Provide the [x, y] coordinate of the cell's center where the given text is located.  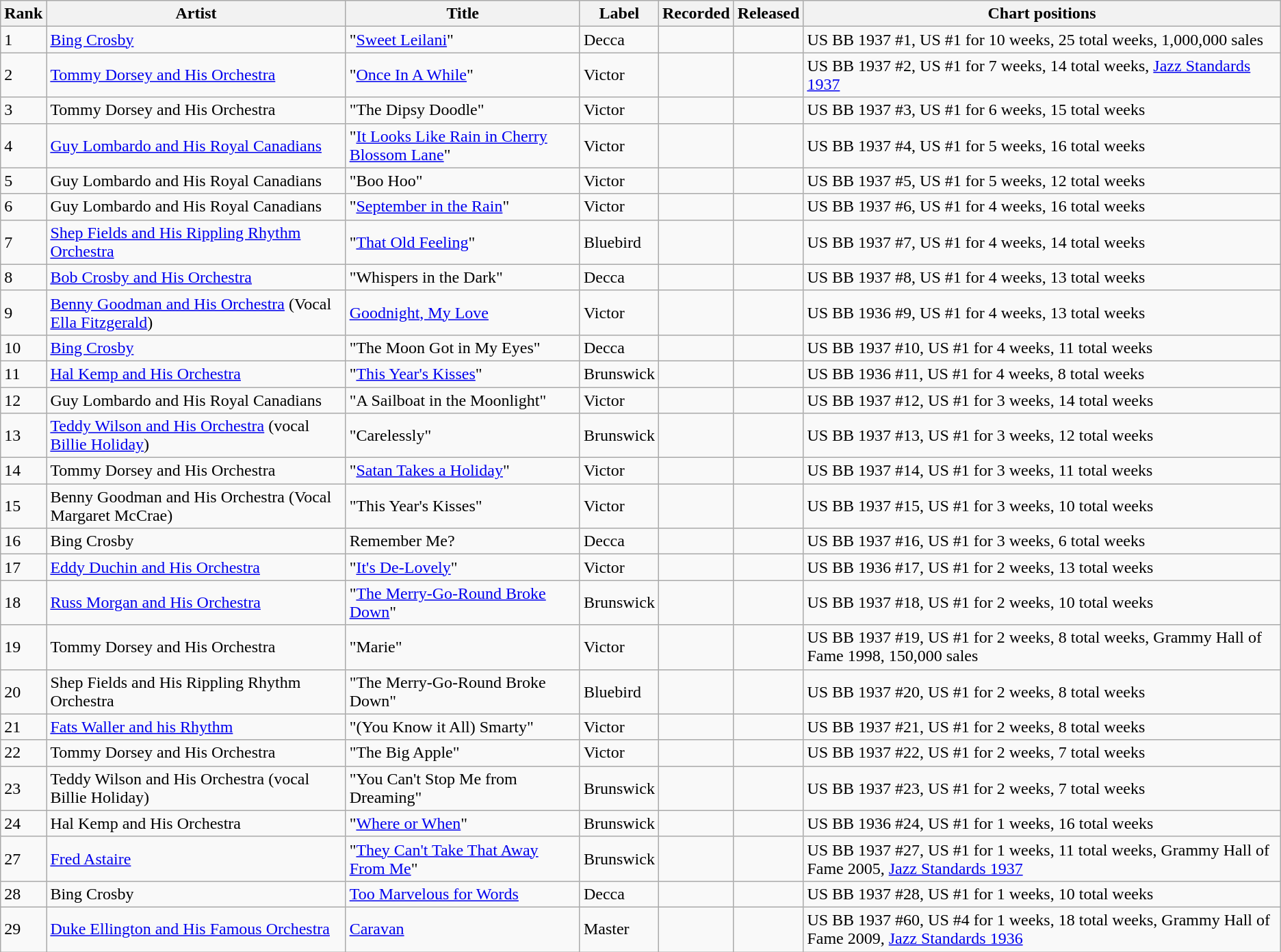
Benny Goodman and His Orchestra (Vocal Margaret McCrae) [196, 506]
"The Moon Got in My Eyes" [463, 348]
5 [23, 181]
Goodnight, My Love [463, 312]
US BB 1936 #24, US #1 for 1 weeks, 16 total weeks [1041, 823]
9 [23, 312]
1 [23, 40]
US BB 1937 #8, US #1 for 4 weeks, 13 total weeks [1041, 277]
Chart positions [1041, 14]
16 [23, 541]
US BB 1937 #18, US #1 for 2 weeks, 10 total weeks [1041, 602]
Fats Waller and his Rhythm [196, 727]
Rank [23, 14]
Caravan [463, 929]
"It Looks Like Rain in Cherry Blossom Lane" [463, 145]
"They Can't Take That Away From Me" [463, 858]
20 [23, 691]
Fred Astaire [196, 858]
Label [619, 14]
US BB 1937 #60, US #4 for 1 weeks, 18 total weeks, Grammy Hall of Fame 2009, Jazz Standards 1936 [1041, 929]
US BB 1937 #13, US #1 for 3 weeks, 12 total weeks [1041, 435]
2 [23, 75]
US BB 1937 #1, US #1 for 10 weeks, 25 total weeks, 1,000,000 sales [1041, 40]
US BB 1937 #19, US #1 for 2 weeks, 8 total weeks, Grammy Hall of Fame 1998, 150,000 sales [1041, 647]
29 [23, 929]
US BB 1937 #7, US #1 for 4 weeks, 14 total weeks [1041, 242]
US BB 1936 #9, US #1 for 4 weeks, 13 total weeks [1041, 312]
Title [463, 14]
11 [23, 374]
"A Sailboat in the Moonlight" [463, 400]
8 [23, 277]
US BB 1937 #23, US #1 for 2 weeks, 7 total weeks [1041, 788]
"Carelessly" [463, 435]
Master [619, 929]
"Once In A While" [463, 75]
US BB 1937 #5, US #1 for 5 weeks, 12 total weeks [1041, 181]
6 [23, 207]
US BB 1936 #11, US #1 for 4 weeks, 8 total weeks [1041, 374]
US BB 1937 #2, US #1 for 7 weeks, 14 total weeks, Jazz Standards 1937 [1041, 75]
"The Big Apple" [463, 753]
US BB 1937 #10, US #1 for 4 weeks, 11 total weeks [1041, 348]
US BB 1937 #28, US #1 for 1 weeks, 10 total weeks [1041, 894]
"Whispers in the Dark" [463, 277]
"Marie" [463, 647]
Russ Morgan and His Orchestra [196, 602]
US BB 1937 #21, US #1 for 2 weeks, 8 total weeks [1041, 727]
"Sweet Leilani" [463, 40]
"It's De-Lovely" [463, 567]
19 [23, 647]
21 [23, 727]
Duke Ellington and His Famous Orchestra [196, 929]
US BB 1937 #16, US #1 for 3 weeks, 6 total weeks [1041, 541]
Artist [196, 14]
Recorded [696, 14]
3 [23, 110]
15 [23, 506]
28 [23, 894]
US BB 1937 #6, US #1 for 4 weeks, 16 total weeks [1041, 207]
Too Marvelous for Words [463, 894]
US BB 1937 #12, US #1 for 3 weeks, 14 total weeks [1041, 400]
"The Dipsy Doodle" [463, 110]
10 [23, 348]
Bob Crosby and His Orchestra [196, 277]
24 [23, 823]
18 [23, 602]
US BB 1937 #14, US #1 for 3 weeks, 11 total weeks [1041, 471]
"Satan Takes a Holiday" [463, 471]
"You Can't Stop Me from Dreaming" [463, 788]
4 [23, 145]
13 [23, 435]
"That Old Feeling" [463, 242]
"Where or When" [463, 823]
Remember Me? [463, 541]
"(You Know it All) Smarty" [463, 727]
US BB 1937 #27, US #1 for 1 weeks, 11 total weeks, Grammy Hall of Fame 2005, Jazz Standards 1937 [1041, 858]
17 [23, 567]
22 [23, 753]
"Boo Hoo" [463, 181]
12 [23, 400]
14 [23, 471]
23 [23, 788]
US BB 1936 #17, US #1 for 2 weeks, 13 total weeks [1041, 567]
"September in the Rain" [463, 207]
Eddy Duchin and His Orchestra [196, 567]
US BB 1937 #22, US #1 for 2 weeks, 7 total weeks [1041, 753]
US BB 1937 #4, US #1 for 5 weeks, 16 total weeks [1041, 145]
7 [23, 242]
27 [23, 858]
Released [768, 14]
Benny Goodman and His Orchestra (Vocal Ella Fitzgerald) [196, 312]
US BB 1937 #3, US #1 for 6 weeks, 15 total weeks [1041, 110]
US BB 1937 #20, US #1 for 2 weeks, 8 total weeks [1041, 691]
US BB 1937 #15, US #1 for 3 weeks, 10 total weeks [1041, 506]
